Output the [x, y] coordinate of the center of the cell containing the given text.  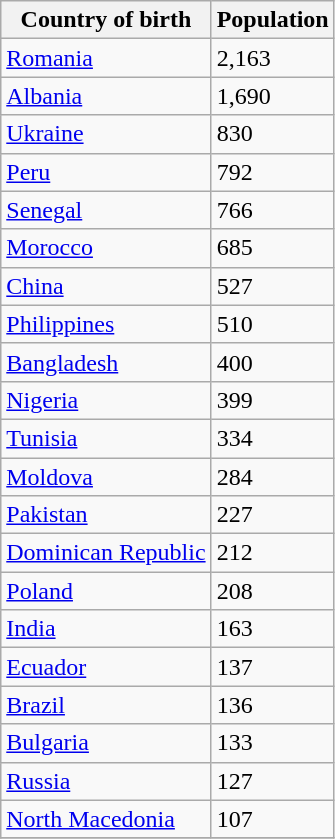
400 [272, 362]
North Macedonia [106, 819]
Albania [106, 96]
Romania [106, 58]
Moldova [106, 477]
Bulgaria [106, 743]
334 [272, 438]
127 [272, 781]
399 [272, 400]
Morocco [106, 248]
830 [272, 134]
685 [272, 248]
Tunisia [106, 438]
133 [272, 743]
792 [272, 172]
1,690 [272, 96]
Russia [106, 781]
Population [272, 20]
India [106, 629]
Poland [106, 591]
Pakistan [106, 515]
Peru [106, 172]
Dominican Republic [106, 553]
Senegal [106, 210]
284 [272, 477]
137 [272, 667]
Brazil [106, 705]
2,163 [272, 58]
163 [272, 629]
527 [272, 286]
766 [272, 210]
227 [272, 515]
Ecuador [106, 667]
510 [272, 324]
China [106, 286]
Ukraine [106, 134]
Bangladesh [106, 362]
136 [272, 705]
107 [272, 819]
Country of birth [106, 20]
212 [272, 553]
208 [272, 591]
Nigeria [106, 400]
Philippines [106, 324]
